Pinpoint the cell where the given text exists, returning its [X, Y] midpoint coordinate. 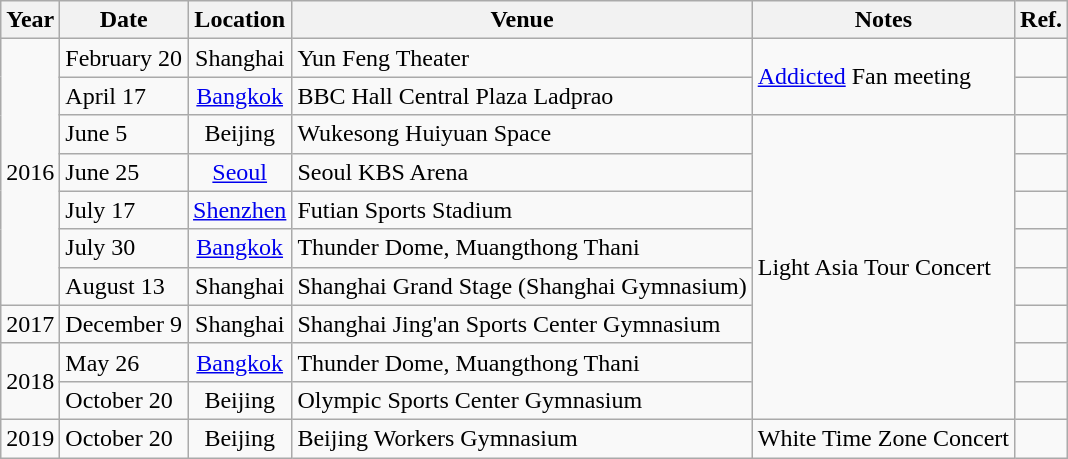
February 20 [124, 58]
Shanghai Grand Stage (Shanghai Gymnasium) [522, 286]
Notes [883, 20]
Location [240, 20]
Wukesong Huiyuan Space [522, 134]
August 13 [124, 286]
July 30 [124, 248]
December 9 [124, 324]
2017 [30, 324]
2019 [30, 438]
Yun Feng Theater [522, 58]
Ref. [1042, 20]
Venue [522, 20]
Date [124, 20]
June 5 [124, 134]
White Time Zone Concert [883, 438]
July 17 [124, 210]
Shenzhen [240, 210]
June 25 [124, 172]
Light Asia Tour Concert [883, 267]
Addicted Fan meeting [883, 77]
2016 [30, 172]
Olympic Sports Center Gymnasium [522, 400]
May 26 [124, 362]
2018 [30, 381]
April 17 [124, 96]
Year [30, 20]
Seoul KBS Arena [522, 172]
Seoul [240, 172]
Futian Sports Stadium [522, 210]
Beijing Workers Gymnasium [522, 438]
BBC Hall Central Plaza Ladprao [522, 96]
Shanghai Jing'an Sports Center Gymnasium [522, 324]
